Search for the cell housing the specified text and yield its (X, Y) center coordinate. 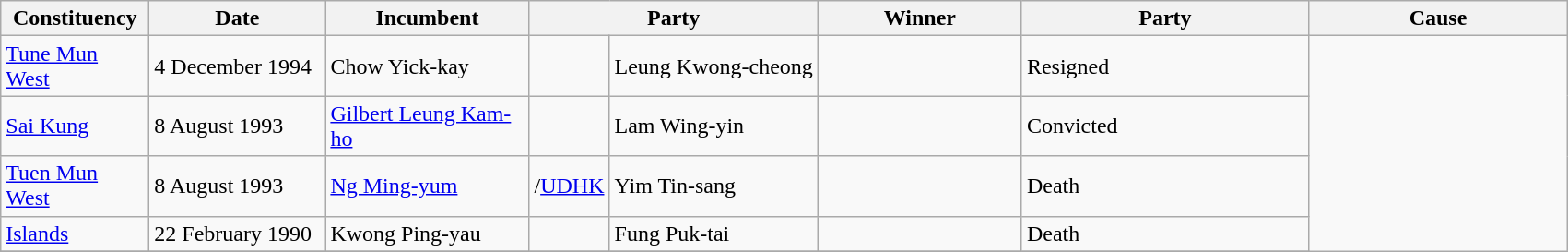
Gilbert Leung Kam-ho (428, 126)
Resigned (1165, 66)
Lam Wing-yin (713, 126)
Fung Puk-tai (713, 234)
Tuen Mun West (76, 186)
22 February 1990 (238, 234)
Chow Yick-kay (428, 66)
4 December 1994 (238, 66)
Ng Ming-yum (428, 186)
Cause (1438, 18)
Leung Kwong-cheong (713, 66)
Islands (76, 234)
Incumbent (428, 18)
Sai Kung (76, 126)
Winner (920, 18)
Kwong Ping-yau (428, 234)
Date (238, 18)
/UDHK (570, 186)
Constituency (76, 18)
Convicted (1165, 126)
Tune Mun West (76, 66)
Yim Tin-sang (713, 186)
